Scan for the cell matching the given text and deliver its [x, y] coordinate at center. 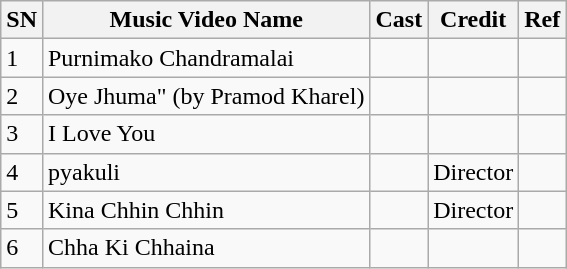
SN [22, 20]
4 [22, 172]
Kina Chhin Chhin [206, 210]
6 [22, 248]
Purnimako Chandramalai [206, 58]
Ref [542, 20]
Oye Jhuma" (by Pramod Kharel) [206, 96]
2 [22, 96]
Cast [399, 20]
Chha Ki Chhaina [206, 248]
3 [22, 134]
Credit [474, 20]
I Love You [206, 134]
1 [22, 58]
pyakuli [206, 172]
Music Video Name [206, 20]
5 [22, 210]
